Search for the cell housing the specified text and yield its (x, y) center coordinate. 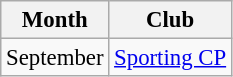
Sporting CP (170, 58)
Month (55, 20)
Club (170, 20)
September (55, 58)
